Pinpoint the cell where the given text exists, returning its [x, y] midpoint coordinate. 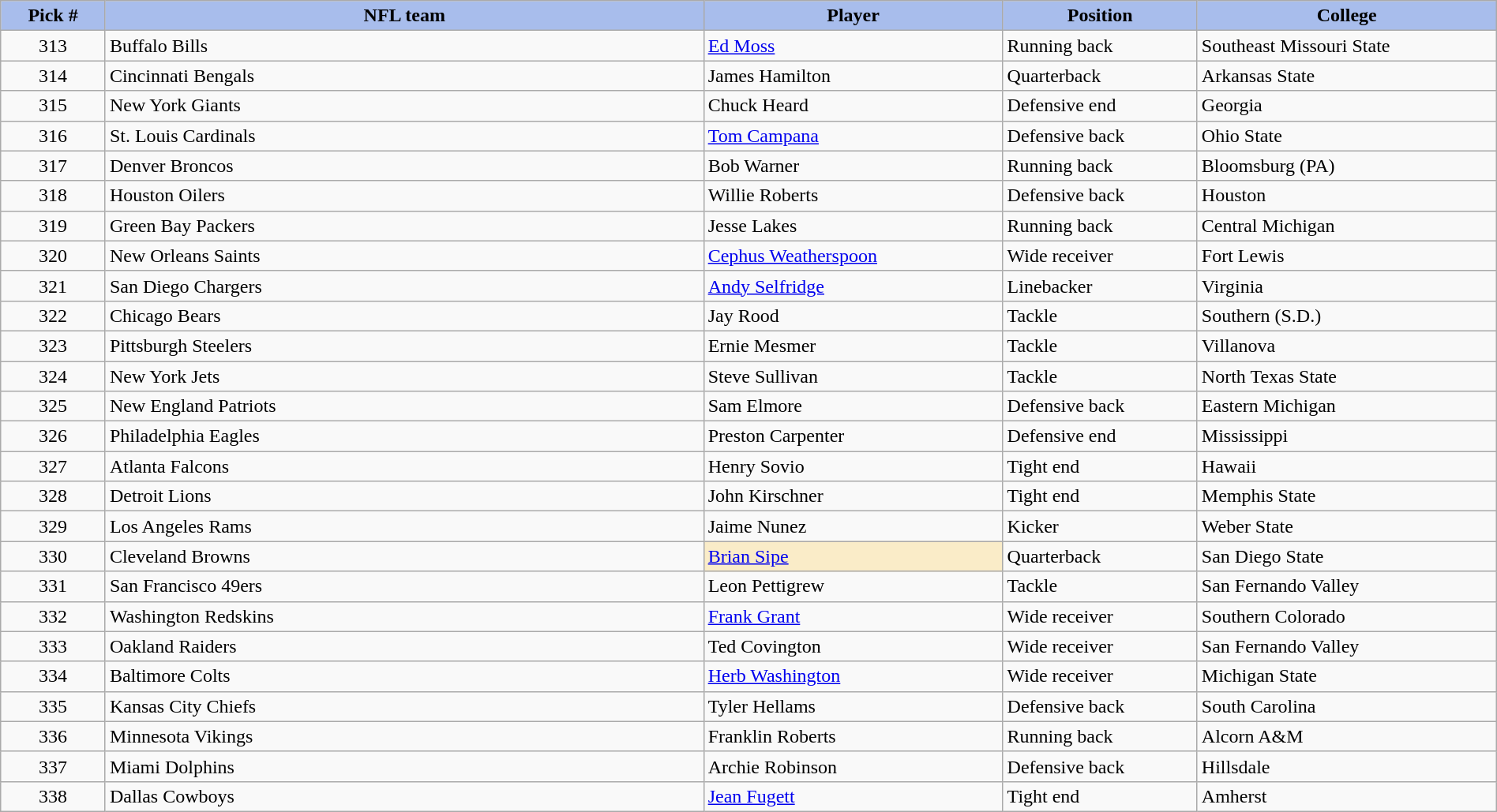
New York Giants [404, 106]
326 [54, 436]
Central Michigan [1347, 226]
Preston Carpenter [853, 436]
Franklin Roberts [853, 736]
Philadelphia Eagles [404, 436]
Linebacker [1100, 286]
Cleveland Browns [404, 556]
New York Jets [404, 376]
338 [54, 796]
333 [54, 646]
Villanova [1347, 346]
Memphis State [1347, 496]
NFL team [404, 16]
319 [54, 226]
Cincinnati Bengals [404, 76]
Fort Lewis [1347, 256]
Jaime Nunez [853, 526]
327 [54, 466]
South Carolina [1347, 706]
Denver Broncos [404, 166]
Chuck Heard [853, 106]
Tyler Hellams [853, 706]
Leon Pettigrew [853, 586]
Detroit Lions [404, 496]
Southern Colorado [1347, 616]
Andy Selfridge [853, 286]
St. Louis Cardinals [404, 136]
Georgia [1347, 106]
San Diego State [1347, 556]
336 [54, 736]
Los Angeles Rams [404, 526]
Player [853, 16]
Washington Redskins [404, 616]
320 [54, 256]
Baltimore Colts [404, 676]
North Texas State [1347, 376]
Kansas City Chiefs [404, 706]
Jesse Lakes [853, 226]
Position [1100, 16]
New England Patriots [404, 406]
Pittsburgh Steelers [404, 346]
334 [54, 676]
Atlanta Falcons [404, 466]
Amherst [1347, 796]
324 [54, 376]
Brian Sipe [853, 556]
Archie Robinson [853, 766]
Weber State [1347, 526]
San Francisco 49ers [404, 586]
325 [54, 406]
329 [54, 526]
332 [54, 616]
Jean Fugett [853, 796]
Chicago Bears [404, 316]
Hillsdale [1347, 766]
Houston Oilers [404, 196]
Hawaii [1347, 466]
Green Bay Packers [404, 226]
Miami Dolphins [404, 766]
Alcorn A&M [1347, 736]
335 [54, 706]
Virginia [1347, 286]
Arkansas State [1347, 76]
Sam Elmore [853, 406]
Jay Rood [853, 316]
328 [54, 496]
College [1347, 16]
Bob Warner [853, 166]
315 [54, 106]
Ernie Mesmer [853, 346]
Eastern Michigan [1347, 406]
Ohio State [1347, 136]
Frank Grant [853, 616]
Kicker [1100, 526]
Mississippi [1347, 436]
Ted Covington [853, 646]
Tom Campana [853, 136]
317 [54, 166]
Minnesota Vikings [404, 736]
337 [54, 766]
316 [54, 136]
Southeast Missouri State [1347, 46]
Cephus Weatherspoon [853, 256]
Ed Moss [853, 46]
Southern (S.D.) [1347, 316]
New Orleans Saints [404, 256]
James Hamilton [853, 76]
San Diego Chargers [404, 286]
321 [54, 286]
Dallas Cowboys [404, 796]
Steve Sullivan [853, 376]
Buffalo Bills [404, 46]
John Kirschner [853, 496]
Pick # [54, 16]
314 [54, 76]
Herb Washington [853, 676]
Michigan State [1347, 676]
318 [54, 196]
322 [54, 316]
Henry Sovio [853, 466]
323 [54, 346]
Bloomsburg (PA) [1347, 166]
313 [54, 46]
330 [54, 556]
Willie Roberts [853, 196]
331 [54, 586]
Oakland Raiders [404, 646]
Houston [1347, 196]
